Capture the cell that displays the provided text and extract its [x, y] central coordinate. 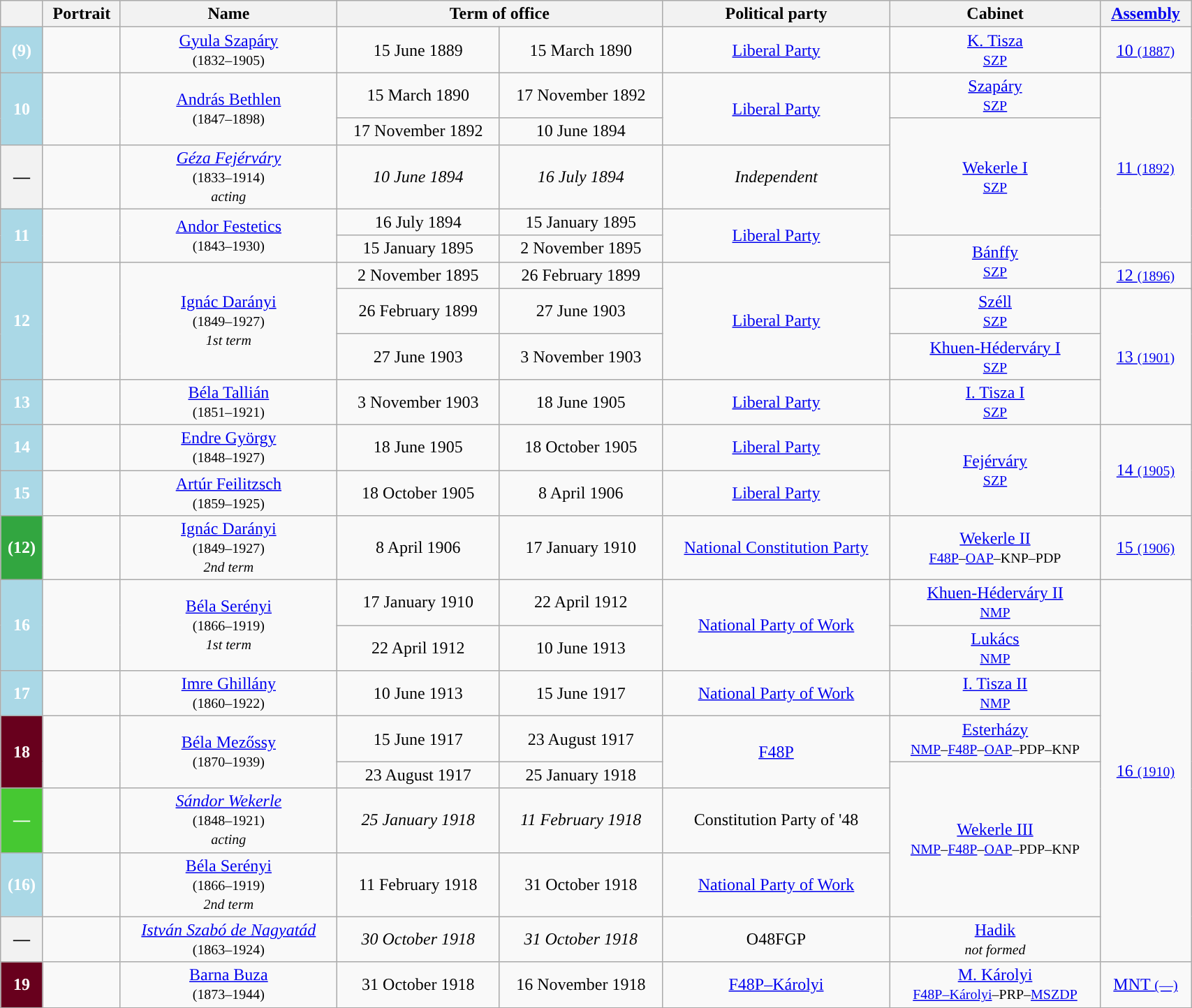
16 November 1918 [581, 984]
18 [22, 753]
15 June 1889 [418, 50]
Ignác Darányi(1849–1927)1st term [228, 320]
Cabinet [996, 14]
Portrait [81, 14]
Wekerle ISZP [996, 177]
Endre György(1848–1927) [228, 447]
12 (1896) [1145, 275]
Imre Ghillány(1860–1922) [228, 694]
Ignác Darányi(1849–1927)2nd term [228, 548]
I. Tisza ISZP [996, 402]
19 [22, 984]
Khuen-Héderváry IINMP [996, 603]
15 [22, 493]
Béla Serényi(1866–1919)2nd term [228, 884]
13 [22, 402]
SzéllSZP [996, 311]
Political party [776, 14]
Gyula Szapáry(1832–1905) [228, 50]
F48P [776, 753]
17 [22, 694]
EsterházyNMP–F48P–OAP–PDP–KNP [996, 739]
Independent [776, 177]
10 [22, 109]
Wekerle IIINMP–F48P–OAP–PDP–KNP [996, 839]
13 (1901) [1145, 356]
Sándor Wekerle(1848–1921)acting [228, 820]
(9) [22, 50]
BánffySZP [996, 262]
Béla Tallián(1851–1921) [228, 402]
István Szabó de Nagyatád(1863–1924) [228, 940]
Wekerle IIF48P–OAP–KNP–PDP [996, 548]
I. Tisza IINMP [996, 694]
Béla Mezőssy(1870–1939) [228, 753]
Barna Buza(1873–1944) [228, 984]
Artúr Feilitzsch(1859–1925) [228, 493]
Béla Serényi(1866–1919)1st term [228, 625]
Khuen-Héderváry ISZP [996, 356]
Term of office [499, 14]
15 (1906) [1145, 548]
National Constitution Party [776, 548]
(16) [22, 884]
14 (1905) [1145, 470]
12 [22, 320]
Assembly [1145, 14]
Constitution Party of '48 [776, 820]
F48P–Károlyi [776, 984]
14 [22, 447]
10 (1887) [1145, 50]
András Bethlen(1847–1898) [228, 109]
11 (1892) [1145, 168]
16 [22, 625]
30 October 1918 [418, 940]
Andor Festetics(1843–1930) [228, 235]
Name [228, 14]
O48FGP [776, 940]
Hadiknot formed [996, 940]
K. TiszaSZP [996, 50]
(12) [22, 548]
M. KárolyiF48P–Károlyi–PRP–MSZDP [996, 984]
SzapárySZP [996, 95]
FejérvárySZP [996, 470]
Géza Fejérváry(1833–1914)acting [228, 177]
MNT (—) [1145, 984]
11 [22, 235]
16 (1910) [1145, 771]
LukácsNMP [996, 648]
